Return [X, Y] of the center of cell containing provided text 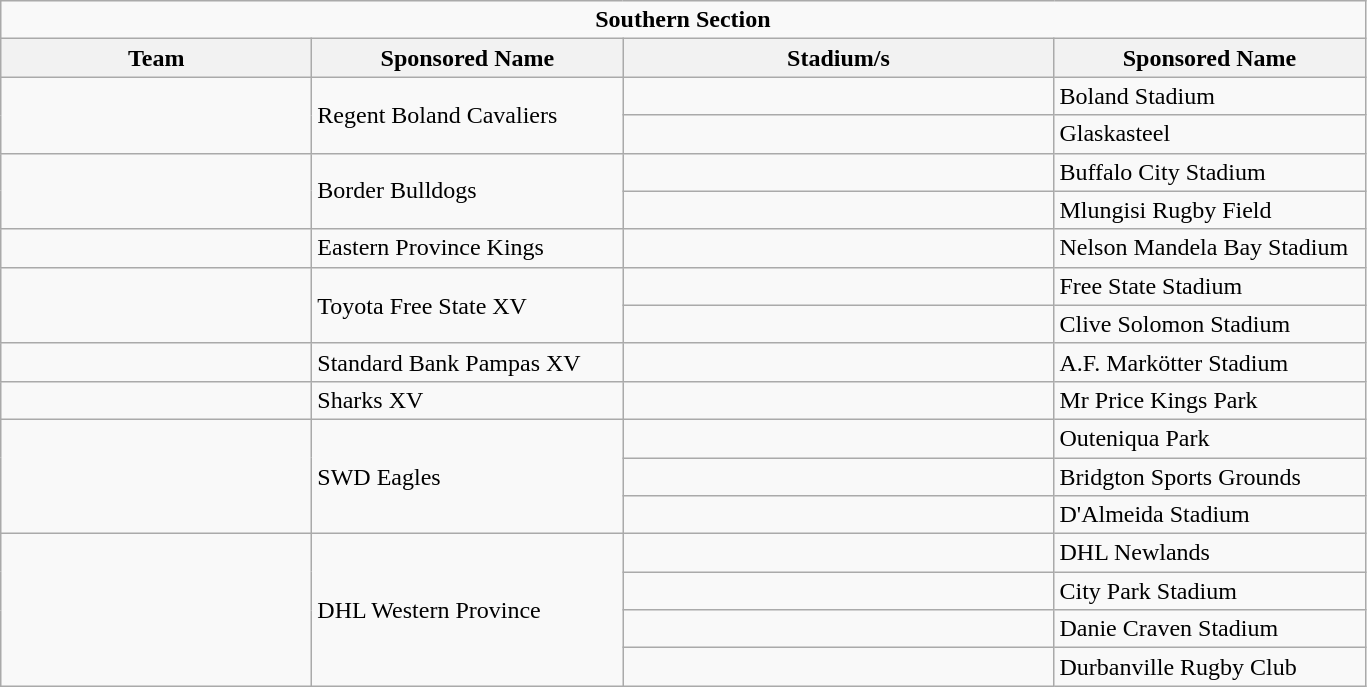
Southern Section [683, 20]
Toyota Free State XV [468, 305]
Sharks XV [468, 400]
Clive Solomon Stadium [1210, 324]
Regent Boland Cavaliers [468, 115]
DHL Newlands [1210, 553]
Free State Stadium [1210, 286]
Eastern Province Kings [468, 248]
Stadium/s [838, 58]
City Park Stadium [1210, 591]
Standard Bank Pampas XV [468, 362]
D'Almeida Stadium [1210, 515]
SWD Eagles [468, 476]
Outeniqua Park [1210, 438]
Boland Stadium [1210, 96]
Nelson Mandela Bay Stadium [1210, 248]
Danie Craven Stadium [1210, 629]
DHL Western Province [468, 610]
A.F. Markötter Stadium [1210, 362]
Bridgton Sports Grounds [1210, 477]
Durbanville Rugby Club [1210, 667]
Team [156, 58]
Buffalo City Stadium [1210, 172]
Glaskasteel [1210, 134]
Mr Price Kings Park [1210, 400]
Mlungisi Rugby Field [1210, 210]
Border Bulldogs [468, 191]
